Output the (x, y) coordinate of the center of the cell containing the given text.  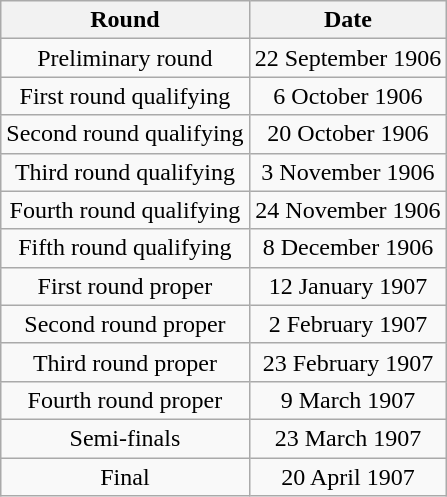
2 February 1907 (348, 324)
23 February 1907 (348, 362)
23 March 1907 (348, 438)
Fourth round proper (125, 400)
Fourth round qualifying (125, 210)
8 December 1906 (348, 248)
Second round qualifying (125, 134)
24 November 1906 (348, 210)
First round proper (125, 286)
12 January 1907 (348, 286)
9 March 1907 (348, 400)
Third round qualifying (125, 172)
Semi-finals (125, 438)
Fifth round qualifying (125, 248)
Second round proper (125, 324)
22 September 1906 (348, 58)
Third round proper (125, 362)
3 November 1906 (348, 172)
Round (125, 20)
First round qualifying (125, 96)
6 October 1906 (348, 96)
Date (348, 20)
20 October 1906 (348, 134)
20 April 1907 (348, 477)
Preliminary round (125, 58)
Final (125, 477)
